Return the (X, Y) coordinate for the center point of the cell that contains the specified text.  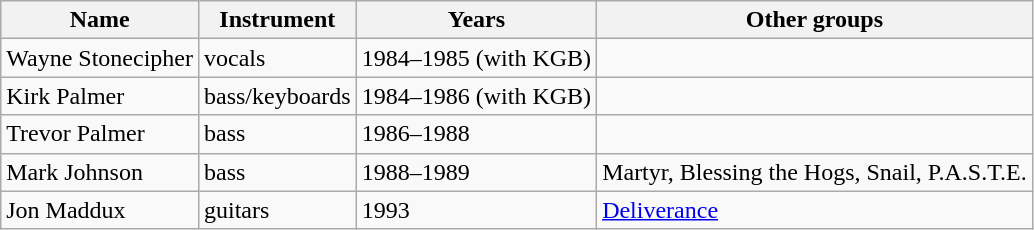
vocals (277, 58)
Years (476, 20)
Kirk Palmer (100, 96)
Jon Maddux (100, 210)
bass/keyboards (277, 96)
1993 (476, 210)
Martyr, Blessing the Hogs, Snail, P.A.S.T.E. (815, 172)
guitars (277, 210)
Wayne Stonecipher (100, 58)
Mark Johnson (100, 172)
1986–1988 (476, 134)
1984–1985 (with KGB) (476, 58)
Name (100, 20)
Deliverance (815, 210)
Trevor Palmer (100, 134)
Other groups (815, 20)
1988–1989 (476, 172)
1984–1986 (with KGB) (476, 96)
Instrument (277, 20)
